Extract the (X, Y) coordinate from the center of the cell holding the provided text.  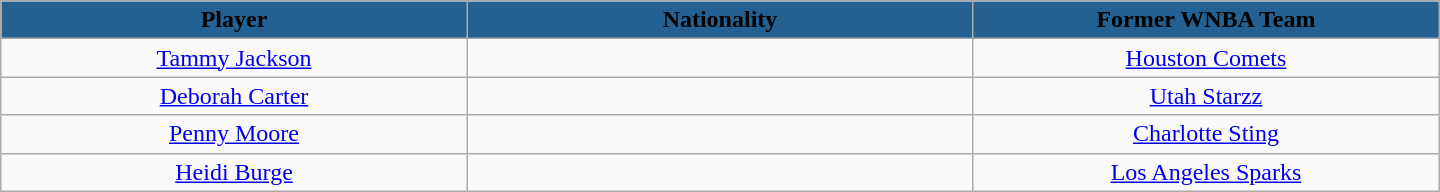
Utah Starzz (1206, 96)
Tammy Jackson (234, 58)
Houston Comets (1206, 58)
Los Angeles Sparks (1206, 172)
Deborah Carter (234, 96)
Charlotte Sting (1206, 134)
Player (234, 20)
Former WNBA Team (1206, 20)
Penny Moore (234, 134)
Heidi Burge (234, 172)
Nationality (720, 20)
